Extract the [x, y] coordinate from the center of the cell holding the provided text.  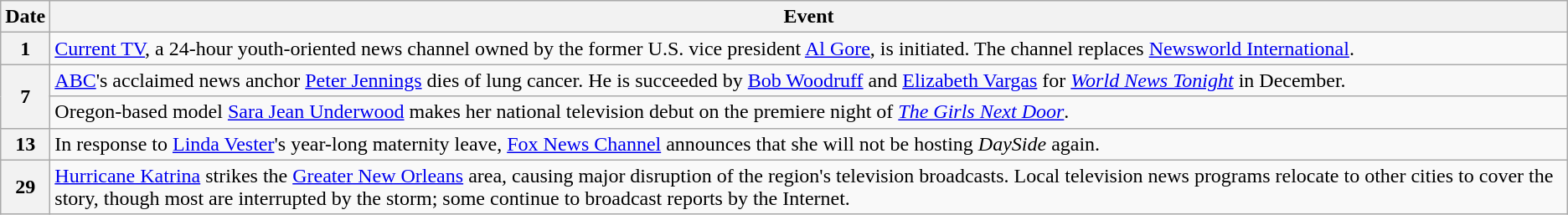
1 [25, 49]
7 [25, 96]
Event [809, 17]
Date [25, 17]
Oregon-based model Sara Jean Underwood makes her national television debut on the premiere night of The Girls Next Door. [809, 112]
13 [25, 144]
In response to Linda Vester's year-long maternity leave, Fox News Channel announces that she will not be hosting DaySide again. [809, 144]
29 [25, 187]
